Detect which cell encompasses the target text, then output its [x, y] center coordinate. 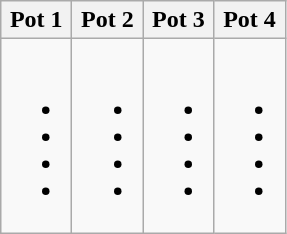
Pot 1 [36, 20]
Pot 4 [250, 20]
Pot 2 [108, 20]
Pot 3 [178, 20]
